Scan for the cell matching the given text and deliver its (X, Y) coordinate at center. 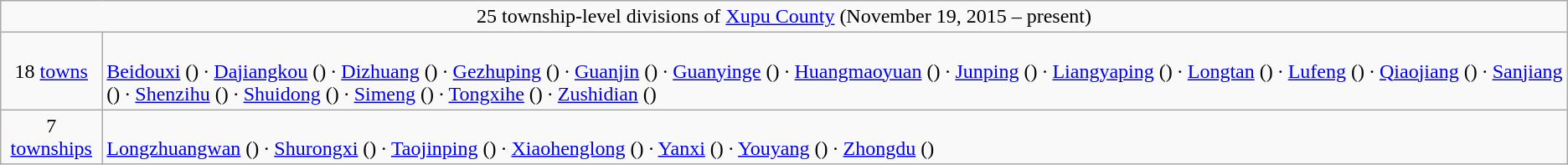
Longzhuangwan () · Shurongxi () · Taojinping () · Xiaohenglong () · Yanxi () · Youyang () · Zhongdu () (834, 137)
18 towns (52, 71)
25 township-level divisions of Xupu County (November 19, 2015 – present) (784, 17)
7 townships (52, 137)
